Output the [x, y] coordinate of the center of the cell containing the given text.  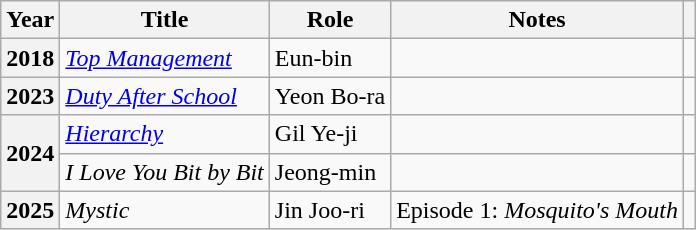
Hierarchy [165, 134]
Yeon Bo-ra [330, 96]
Title [165, 20]
Top Management [165, 58]
Gil Ye-ji [330, 134]
Episode 1: Mosquito's Mouth [538, 210]
2023 [30, 96]
2024 [30, 153]
2025 [30, 210]
Role [330, 20]
Mystic [165, 210]
I Love You Bit by Bit [165, 172]
Duty After School [165, 96]
Jin Joo-ri [330, 210]
Year [30, 20]
Eun-bin [330, 58]
Notes [538, 20]
2018 [30, 58]
Jeong-min [330, 172]
